Search for the cell housing the specified text and yield its (X, Y) center coordinate. 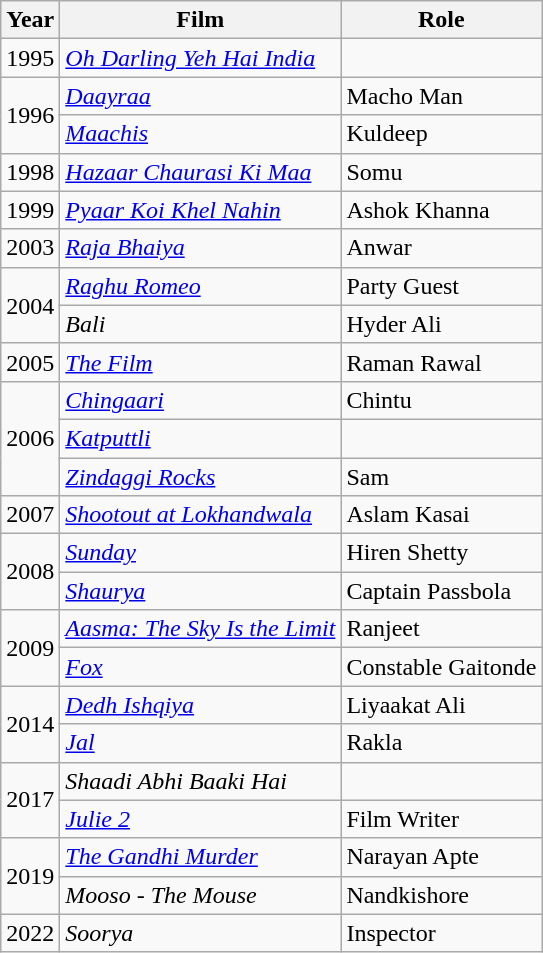
Year (30, 20)
Julie 2 (200, 819)
2005 (30, 362)
Ranjeet (442, 629)
Dedh Ishqiya (200, 705)
Shaurya (200, 591)
1995 (30, 58)
Rakla (442, 743)
2003 (30, 248)
Jal (200, 743)
1998 (30, 172)
2006 (30, 438)
Macho Man (442, 96)
Film Writer (442, 819)
Hyder Ali (442, 324)
Somu (442, 172)
Fox (200, 667)
Hazaar Chaurasi Ki Maa (200, 172)
2004 (30, 305)
Aasma: The Sky Is the Limit (200, 629)
Daayraa (200, 96)
Raman Rawal (442, 362)
Raghu Romeo (200, 286)
Chintu (442, 400)
2019 (30, 876)
1996 (30, 115)
Film (200, 20)
Nandkishore (442, 895)
Inspector (442, 933)
Sunday (200, 553)
2017 (30, 800)
Party Guest (442, 286)
Shaadi Abhi Baaki Hai (200, 781)
Chingaari (200, 400)
2014 (30, 724)
2008 (30, 572)
Shootout at Lokhandwala (200, 515)
The Film (200, 362)
Bali (200, 324)
Raja Bhaiya (200, 248)
Katputtli (200, 438)
Zindaggi Rocks (200, 477)
Captain Passbola (442, 591)
Aslam Kasai (442, 515)
Constable Gaitonde (442, 667)
Soorya (200, 933)
2009 (30, 648)
Liyaakat Ali (442, 705)
Sam (442, 477)
2022 (30, 933)
Maachis (200, 134)
Hiren Shetty (442, 553)
The Gandhi Murder (200, 857)
Role (442, 20)
Kuldeep (442, 134)
2007 (30, 515)
Mooso - The Mouse (200, 895)
1999 (30, 210)
Narayan Apte (442, 857)
Oh Darling Yeh Hai India (200, 58)
Pyaar Koi Khel Nahin (200, 210)
Anwar (442, 248)
Ashok Khanna (442, 210)
